Output the [X, Y] coordinate of the center of the cell containing the given text.  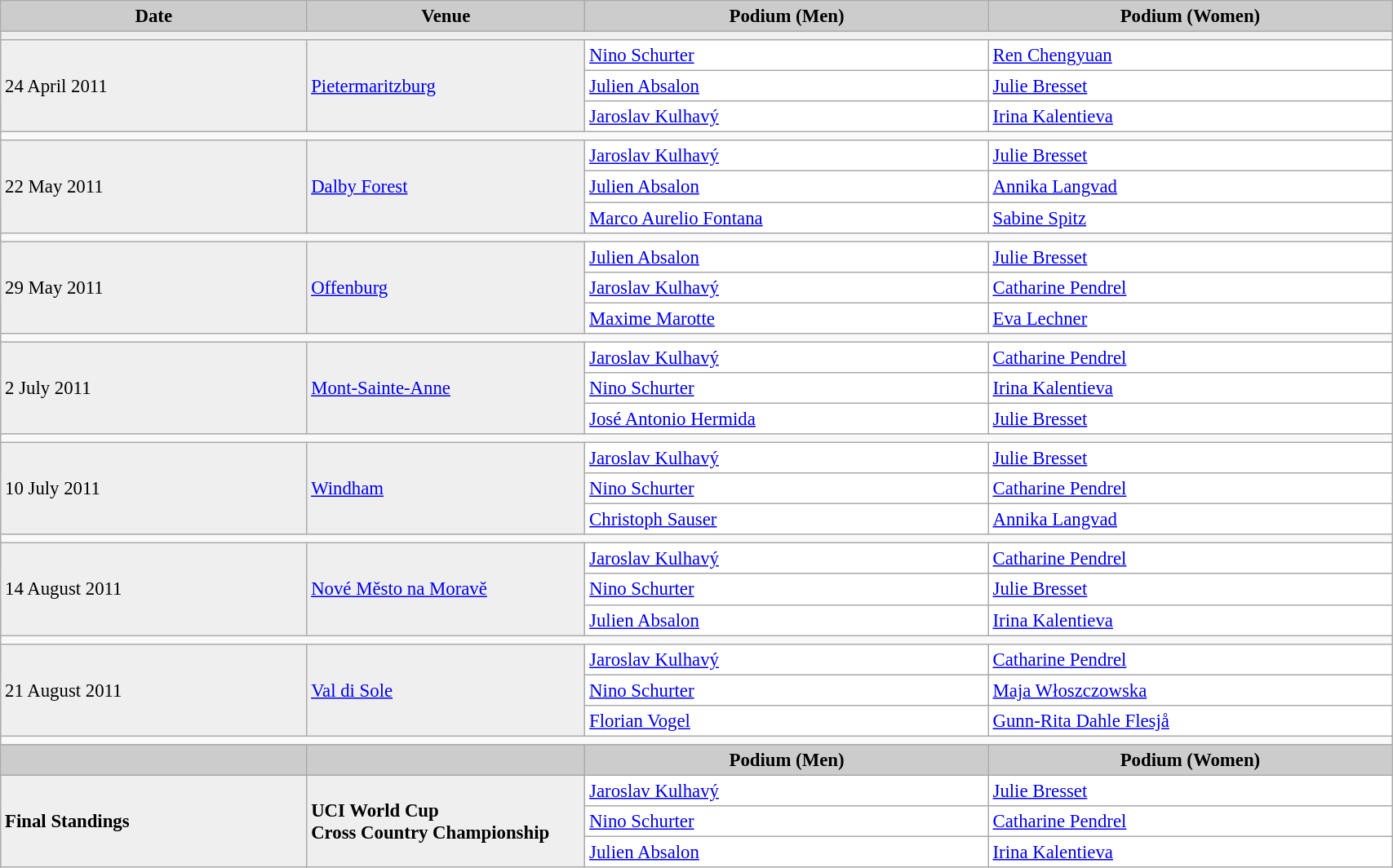
Final Standings [153, 821]
Date [153, 16]
Maxime Marotte [787, 318]
Venue [446, 16]
Florian Vogel [787, 721]
Gunn-Rita Dahle Flesjå [1190, 721]
Val di Sole [446, 690]
Mont-Sainte-Anne [446, 388]
Windham [446, 489]
José Antonio Hermida [787, 418]
21 August 2011 [153, 690]
Eva Lechner [1190, 318]
22 May 2011 [153, 186]
24 April 2011 [153, 86]
UCI World Cup Cross Country Championship [446, 821]
2 July 2011 [153, 388]
Maja Włoszczowska [1190, 690]
14 August 2011 [153, 589]
Pietermaritzburg [446, 86]
Marco Aurelio Fontana [787, 218]
29 May 2011 [153, 287]
Offenburg [446, 287]
Dalby Forest [446, 186]
Ren Chengyuan [1190, 55]
Christoph Sauser [787, 520]
Nové Město na Moravě [446, 589]
Sabine Spitz [1190, 218]
10 July 2011 [153, 489]
